Search for the cell housing the specified text and yield its [X, Y] center coordinate. 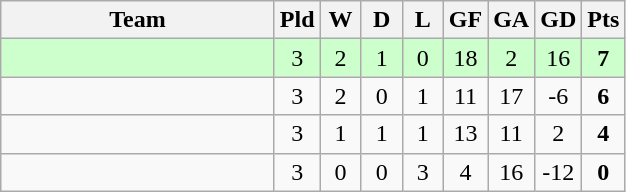
7 [604, 58]
GD [558, 20]
Team [138, 20]
Pld [297, 20]
6 [604, 96]
GA [512, 20]
W [340, 20]
-6 [558, 96]
18 [465, 58]
D [382, 20]
13 [465, 134]
Pts [604, 20]
17 [512, 96]
L [422, 20]
GF [465, 20]
-12 [558, 172]
